Identify which cell holds the provided text, then report its [X, Y] central coordinate. 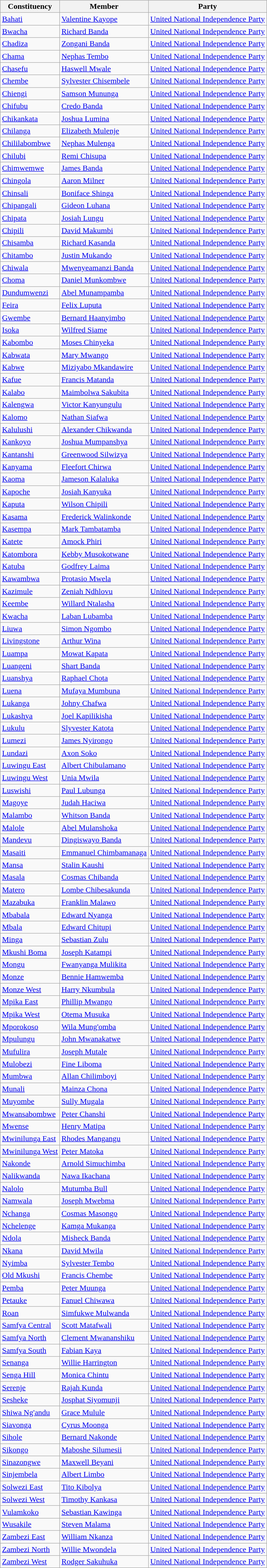
Josiah Kanyuka [104, 492]
Monica Chintu [104, 1375]
Dingiswayo Banda [104, 840]
Petauke [30, 1300]
Fwanyanga Mulikita [104, 965]
Zambezi East [30, 1537]
Chikankata [30, 118]
Frederick Walinkonde [104, 516]
Chitambo [30, 255]
Old Mkushi [30, 1275]
Mainza Chona [104, 1089]
Mowat Kapata [104, 653]
Chiwala [30, 268]
Monze [30, 977]
Monze West [30, 989]
Sully Mugala [104, 1101]
Willie Harrington [104, 1363]
Nawa Ikachana [104, 1176]
Gwembe [30, 317]
Zongani Banda [104, 44]
Mulobezi [30, 1064]
Albert Limbo [104, 1475]
Joshua Lumina [104, 118]
Cosmas Masongo [104, 1213]
Sihole [30, 1437]
Slyvester Katota [104, 728]
Peter Muunga [104, 1288]
Katete [30, 541]
Paul Lubunga [104, 790]
Clement Mwananshiku [104, 1338]
Katuba [30, 566]
Greenwood Silwizya [104, 454]
Mwense [30, 1126]
Mary Mwango [104, 355]
Nathan Siafwa [104, 417]
Bernard Haanyimbo [104, 317]
Miziyabo Mkandawire [104, 367]
Nyimba [30, 1263]
James Nyirongo [104, 740]
Zambezi West [30, 1562]
Siavonga [30, 1425]
Chipata [30, 218]
Allan Chilimboyi [104, 1076]
Luampa [30, 653]
Sinjembela [30, 1475]
Kasempa [30, 529]
Cyrus Moonga [104, 1425]
Dundumwenzi [30, 293]
Joshua Mumpanshya [104, 442]
Victor Kanyungulu [104, 405]
Chiengi [30, 93]
Stalin Kaushi [104, 865]
Zambezi North [30, 1549]
Maimbolwa Sakubita [104, 392]
Wusakile [30, 1524]
Chililabombwe [30, 143]
Masaiti [30, 852]
Luwingu West [30, 778]
Vulamkoko [30, 1512]
Protasio Mwela [104, 579]
Mpika East [30, 1002]
Bernard Nakonde [104, 1437]
Maxwell Beyani [104, 1462]
Jameson Kalaluka [104, 479]
Peter Matoka [104, 1151]
Misheck Banda [104, 1238]
Kafue [30, 380]
James Banda [104, 168]
Kalabo [30, 392]
Francis Chembe [104, 1275]
Chipili [30, 230]
Kazimule [30, 591]
Wilson Chipili [104, 504]
Chembe [30, 81]
Mumbwa [30, 1076]
Willie Mwondela [104, 1549]
Godfrey Laima [104, 566]
Richard Kasanda [104, 243]
Member [104, 7]
Bahati [30, 19]
Joseph Mutale [104, 1052]
Feira [30, 305]
Timothy Kankasa [104, 1499]
Emmanuel Chimbamanaga [104, 852]
Alexander Chikwanda [104, 430]
Lukashya [30, 716]
Sebastian Kawinga [104, 1512]
Chingola [30, 181]
Lukanga [30, 703]
Solwezi West [30, 1499]
Mbabala [30, 915]
Rhodes Mangangu [104, 1138]
Sebastian Zulu [104, 939]
David Makumbi [104, 230]
Mpika West [30, 1014]
Mazabuka [30, 902]
Aaron Milner [104, 181]
William Nkanza [104, 1537]
Chipangali [30, 206]
Grace Mulule [104, 1412]
Magoye [30, 803]
Arthur Wina [104, 641]
Liuwa [30, 629]
Kasama [30, 516]
Malambo [30, 815]
Luangeni [30, 666]
Keembe [30, 604]
Fine Liboma [104, 1064]
Sikongo [30, 1450]
Wila Mung'omba [104, 1027]
Daniel Munkombwe [104, 280]
Nakonde [30, 1164]
Lombe Chibesakunda [104, 890]
Mansa [30, 865]
Nalikwanda [30, 1176]
Albert Chibulamano [104, 766]
Serenje [30, 1388]
Minga [30, 939]
Roan [30, 1313]
Josiah Lungu [104, 218]
Nchelenge [30, 1226]
Lumezi [30, 740]
Judah Haciwa [104, 803]
Chilubi [30, 156]
Mongu [30, 965]
Elizabeth Mulenje [104, 131]
Luwingu East [30, 766]
Samfya North [30, 1338]
Kantanshi [30, 454]
Henry Matipa [104, 1126]
Tito Kibolya [104, 1487]
Muyombe [30, 1101]
John Mwanakatwe [104, 1039]
Felix Luputa [104, 305]
Kabwata [30, 355]
Mwinilunga East [30, 1138]
Lukulu [30, 728]
Solwezi East [30, 1487]
Joseph Katampi [104, 952]
Mwinilunga West [30, 1151]
Chadiza [30, 44]
Choma [30, 280]
David Mwila [104, 1251]
Chifubu [30, 106]
Fleefort Chirwa [104, 467]
Gideon Luhana [104, 206]
Mkushi Boma [30, 952]
Peter Chanshi [104, 1114]
Amock Phiri [104, 541]
Josphat Siyomunji [104, 1400]
Mwenyeamanzi Banda [104, 268]
Justin Mukando [104, 255]
Steven Malama [104, 1524]
Kebby Musokotwane [104, 554]
Kaputa [30, 504]
Kawambwa [30, 579]
Luanshya [30, 678]
Kabwe [30, 367]
Kanyama [30, 467]
Chimwemwe [30, 168]
Party [207, 7]
Sesheke [30, 1400]
Kapoche [30, 492]
Kamga Mukanga [104, 1226]
Kalulushi [30, 430]
Joel Kapilikisha [104, 716]
Munali [30, 1089]
Nephas Tembo [104, 56]
Kalengwa [30, 405]
Pemba [30, 1288]
Unia Mwila [104, 778]
Laban Lubamba [104, 616]
Livingstone [30, 641]
Shart Banda [104, 666]
Samfya South [30, 1350]
Bwacha [30, 31]
Mark Tambatamba [104, 529]
Mbala [30, 927]
Simfukwe Mulwanda [104, 1313]
Rodger Sakuhuka [104, 1562]
Moses Chinyeka [104, 342]
Maboshe Silumesii [104, 1450]
Richard Banda [104, 31]
Boniface Shinga [104, 193]
Harry Nkumbula [104, 989]
Kwacha [30, 616]
Katombora [30, 554]
Nchanga [30, 1213]
Franklin Malawo [104, 902]
Willard Ntalasha [104, 604]
Simon Ngombo [104, 629]
Abel Munampamba [104, 293]
Arnold Simuchimba [104, 1164]
Abel Mulanshoka [104, 828]
Sinazongwe [30, 1462]
Kabombo [30, 342]
Mutumba Bull [104, 1189]
Kaoma [30, 479]
Mporokoso [30, 1027]
Masala [30, 877]
Ndola [30, 1238]
Nephas Mulenga [104, 143]
Mufaya Mumbuna [104, 691]
Mufulira [30, 1052]
Luswishi [30, 790]
Bennie Hamwemba [104, 977]
Malole [30, 828]
Kankoyo [30, 442]
Francis Matanda [104, 380]
Mpulungu [30, 1039]
Senga Hill [30, 1375]
Edward Chitupi [104, 927]
Lundazi [30, 753]
Zeniah Ndhlovu [104, 591]
Cosmas Chibanda [104, 877]
Luena [30, 691]
Otema Musuka [104, 1014]
Axon Soko [104, 753]
Rajah Kunda [104, 1388]
Chama [30, 56]
Mandevu [30, 840]
Fanuel Chiwawa [104, 1300]
Namwala [30, 1201]
Wilfred Siame [104, 330]
Chinsali [30, 193]
Haswell Mwale [104, 69]
Raphael Chota [104, 678]
Isoka [30, 330]
Joseph Mwebma [104, 1201]
Scott Matafwali [104, 1325]
Fabian Kaya [104, 1350]
Credo Banda [104, 106]
Johny Chafwa [104, 703]
Samson Mununga [104, 93]
Whitson Banda [104, 815]
Mwansabombwe [30, 1114]
Kalomo [30, 417]
Sylvester Chisembele [104, 81]
Samfya Central [30, 1325]
Constituency [30, 7]
Remi Chisupa [104, 156]
Nalolo [30, 1189]
Sylvester Tembo [104, 1263]
Edward Nyanga [104, 915]
Chisamba [30, 243]
Chilanga [30, 131]
Chasefu [30, 69]
Valentine Kayope [104, 19]
Senanga [30, 1363]
Phillip Mwango [104, 1002]
Matero [30, 890]
Nkana [30, 1251]
Shiwa Ng'andu [30, 1412]
